Find where the given text appears and provide that cell's center as [x, y] coordinate. 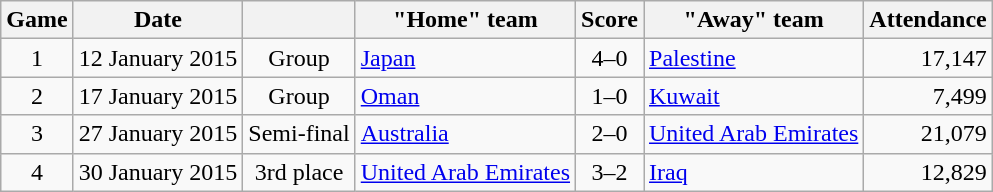
3rd place [299, 172]
Semi-final [299, 134]
21,079 [928, 134]
Japan [465, 58]
Kuwait [754, 96]
Australia [465, 134]
Iraq [754, 172]
"Away" team [754, 20]
2–0 [610, 134]
7,499 [928, 96]
17,147 [928, 58]
3–2 [610, 172]
1 [37, 58]
Attendance [928, 20]
4–0 [610, 58]
Date [158, 20]
3 [37, 134]
Score [610, 20]
12,829 [928, 172]
Game [37, 20]
Oman [465, 96]
30 January 2015 [158, 172]
2 [37, 96]
"Home" team [465, 20]
12 January 2015 [158, 58]
1–0 [610, 96]
4 [37, 172]
Palestine [754, 58]
17 January 2015 [158, 96]
27 January 2015 [158, 134]
